Pinpoint the cell where the given text exists, returning its [x, y] midpoint coordinate. 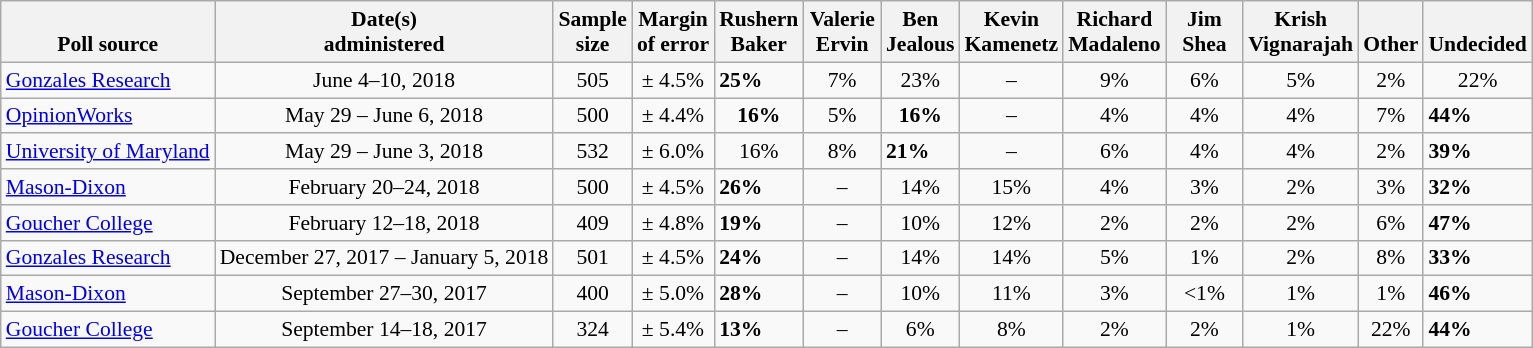
9% [1114, 80]
February 20–24, 2018 [384, 187]
26% [758, 187]
19% [758, 223]
13% [758, 330]
± 5.0% [673, 294]
24% [758, 258]
May 29 – June 3, 2018 [384, 152]
± 4.4% [673, 116]
Marginof error [673, 32]
21% [920, 152]
September 14–18, 2017 [384, 330]
409 [592, 223]
11% [1012, 294]
15% [1012, 187]
505 [592, 80]
Date(s)administered [384, 32]
400 [592, 294]
532 [592, 152]
JimShea [1205, 32]
23% [920, 80]
June 4–10, 2018 [384, 80]
12% [1012, 223]
Other [1390, 32]
± 5.4% [673, 330]
University of Maryland [108, 152]
47% [1477, 223]
501 [592, 258]
May 29 – June 6, 2018 [384, 116]
± 6.0% [673, 152]
28% [758, 294]
Poll source [108, 32]
September 27–30, 2017 [384, 294]
25% [758, 80]
324 [592, 330]
32% [1477, 187]
February 12–18, 2018 [384, 223]
± 4.8% [673, 223]
RushernBaker [758, 32]
KrishVignarajah [1300, 32]
Samplesize [592, 32]
39% [1477, 152]
ValerieErvin [842, 32]
Undecided [1477, 32]
46% [1477, 294]
<1% [1205, 294]
December 27, 2017 – January 5, 2018 [384, 258]
RichardMadaleno [1114, 32]
KevinKamenetz [1012, 32]
OpinionWorks [108, 116]
33% [1477, 258]
BenJealous [920, 32]
